Return [X, Y] of the center of cell containing provided text 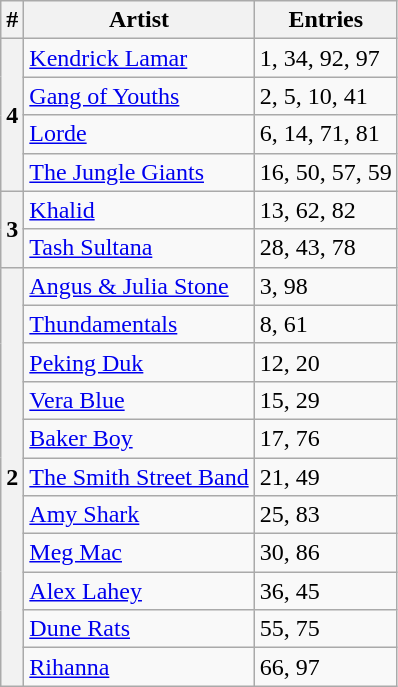
55, 75 [326, 629]
4 [12, 115]
Tash Sultana [139, 248]
2 [12, 476]
The Jungle Giants [139, 172]
Angus & Julia Stone [139, 286]
21, 49 [326, 477]
3, 98 [326, 286]
# [12, 20]
Gang of Youths [139, 96]
8, 61 [326, 324]
Rihanna [139, 667]
Peking Duk [139, 362]
1, 34, 92, 97 [326, 58]
12, 20 [326, 362]
15, 29 [326, 400]
36, 45 [326, 591]
6, 14, 71, 81 [326, 134]
Vera Blue [139, 400]
25, 83 [326, 515]
Amy Shark [139, 515]
Dune Rats [139, 629]
Thundamentals [139, 324]
Entries [326, 20]
Baker Boy [139, 438]
Lorde [139, 134]
2, 5, 10, 41 [326, 96]
16, 50, 57, 59 [326, 172]
Alex Lahey [139, 591]
13, 62, 82 [326, 210]
Meg Mac [139, 553]
Khalid [139, 210]
30, 86 [326, 553]
66, 97 [326, 667]
Kendrick Lamar [139, 58]
17, 76 [326, 438]
Artist [139, 20]
28, 43, 78 [326, 248]
The Smith Street Band [139, 477]
3 [12, 229]
